Determine the (x, y) coordinate at the center of the cell enclosing the given text.  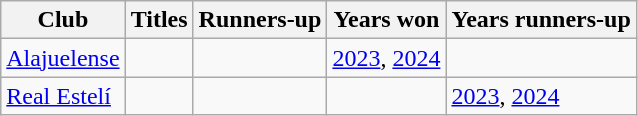
Years runners-up (541, 20)
Club (63, 20)
Titles (159, 20)
Runners-up (260, 20)
Real Estelí (63, 96)
Alajuelense (63, 58)
Years won (386, 20)
